Locate the cell with the specified text and output its (x, y) center coordinate. 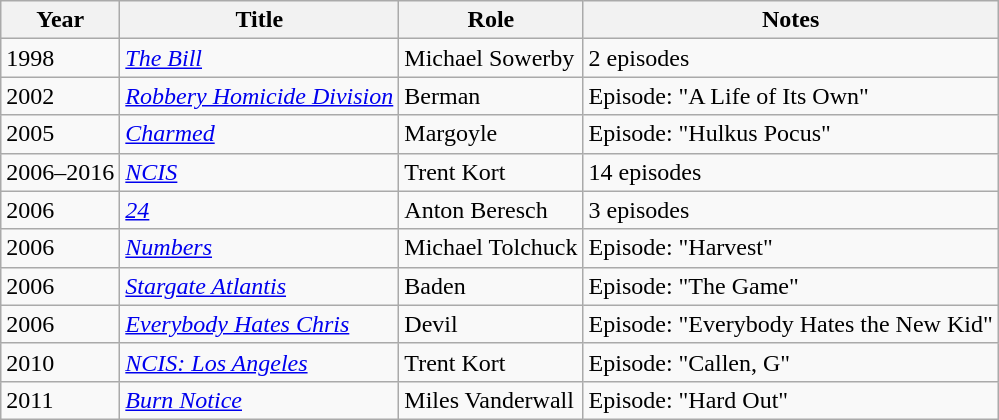
Notes (790, 20)
Episode: "Callen, G" (790, 362)
Anton Beresch (491, 210)
Episode: "Harvest" (790, 248)
Episode: "Hard Out" (790, 400)
2006–2016 (60, 172)
Everybody Hates Chris (260, 324)
3 episodes (790, 210)
Michael Tolchuck (491, 248)
Year (60, 20)
Role (491, 20)
2005 (60, 134)
14 episodes (790, 172)
NCIS: Los Angeles (260, 362)
Devil (491, 324)
Baden (491, 286)
Episode: "The Game" (790, 286)
Stargate Atlantis (260, 286)
2010 (60, 362)
Robbery Homicide Division (260, 96)
The Bill (260, 58)
NCIS (260, 172)
Miles Vanderwall (491, 400)
Episode: "Everybody Hates the New Kid" (790, 324)
Margoyle (491, 134)
Charmed (260, 134)
24 (260, 210)
Burn Notice (260, 400)
1998 (60, 58)
Michael Sowerby (491, 58)
Numbers (260, 248)
2 episodes (790, 58)
2002 (60, 96)
Berman (491, 96)
Episode: "Hulkus Pocus" (790, 134)
Episode: "A Life of Its Own" (790, 96)
2011 (60, 400)
Title (260, 20)
